Locate the cell with the specified text and output its [X, Y] center coordinate. 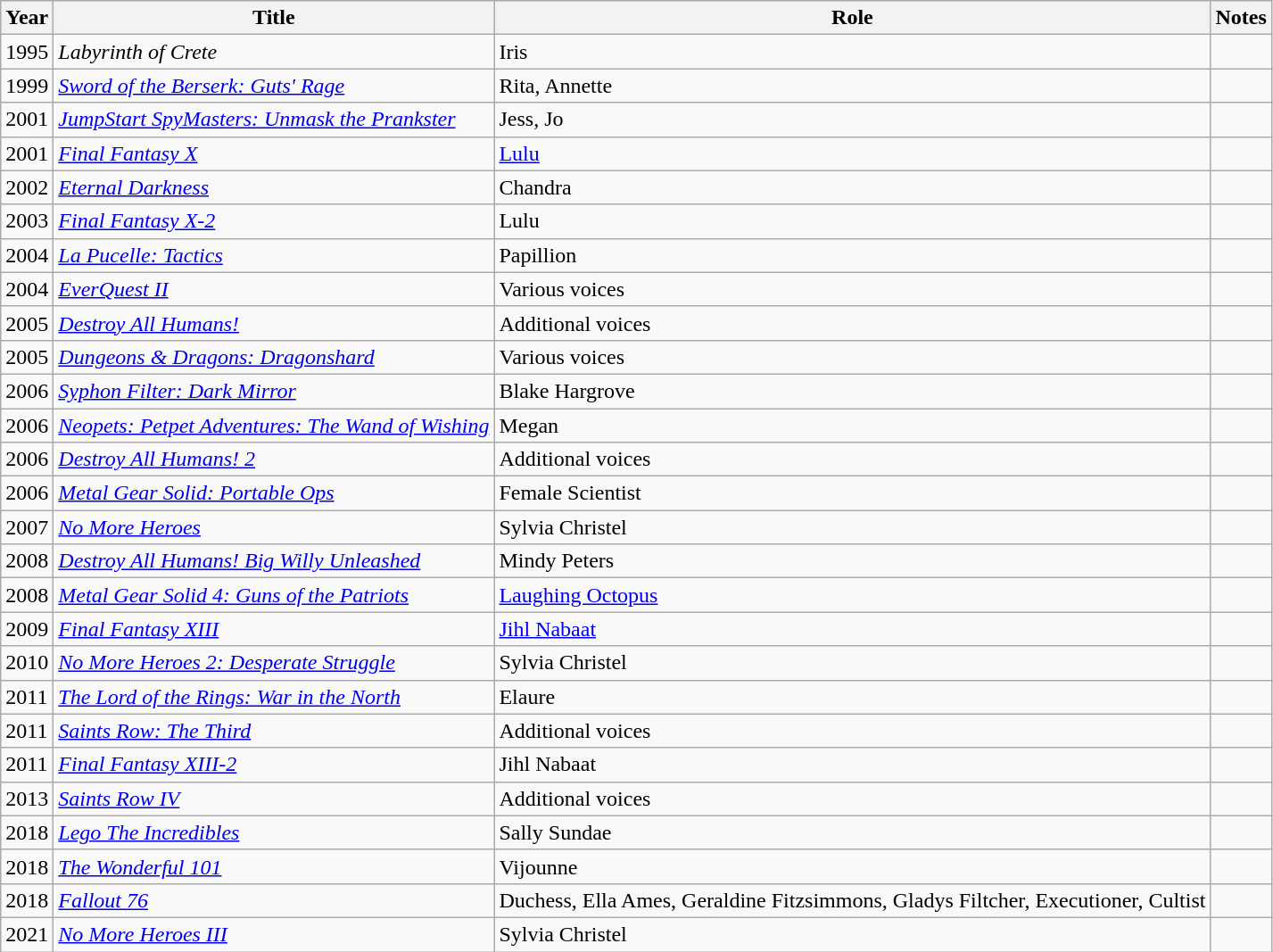
Papillion [853, 255]
The Lord of the Rings: War in the North [274, 697]
Final Fantasy XIII [274, 629]
Female Scientist [853, 493]
Rita, Annette [853, 86]
La Pucelle: Tactics [274, 255]
Year [27, 18]
No More Heroes 2: Desperate Struggle [274, 663]
Fallout 76 [274, 900]
2009 [27, 629]
Vijounne [853, 866]
Dungeons & Dragons: Dragonshard [274, 357]
2002 [27, 187]
EverQuest II [274, 289]
Final Fantasy X-2 [274, 221]
Final Fantasy XIII-2 [274, 765]
Neopets: Petpet Adventures: The Wand of Wishing [274, 426]
No More Heroes III [274, 934]
2013 [27, 799]
Labyrinth of Crete [274, 52]
Iris [853, 52]
Metal Gear Solid: Portable Ops [274, 493]
Destroy All Humans! Big Willy Unleashed [274, 561]
Saints Row: The Third [274, 731]
Mindy Peters [853, 561]
2010 [27, 663]
Chandra [853, 187]
Sword of the Berserk: Guts' Rage [274, 86]
Final Fantasy X [274, 153]
Sally Sundae [853, 832]
Eternal Darkness [274, 187]
Metal Gear Solid 4: Guns of the Patriots [274, 595]
1999 [27, 86]
Elaure [853, 697]
Duchess, Ella Ames, Geraldine Fitzsimmons, Gladys Filtcher, Executioner, Cultist [853, 900]
2021 [27, 934]
JumpStart SpyMasters: Unmask the Prankster [274, 120]
The Wonderful 101 [274, 866]
2003 [27, 221]
Notes [1241, 18]
No More Heroes [274, 527]
1995 [27, 52]
Syphon Filter: Dark Mirror [274, 391]
Destroy All Humans! 2 [274, 459]
Jess, Jo [853, 120]
2007 [27, 527]
Laughing Octopus [853, 595]
Blake Hargrove [853, 391]
Lego The Incredibles [274, 832]
Megan [853, 426]
Destroy All Humans! [274, 323]
Role [853, 18]
Saints Row IV [274, 799]
Title [274, 18]
